Detect which cell encompasses the target text, then output its (x, y) center coordinate. 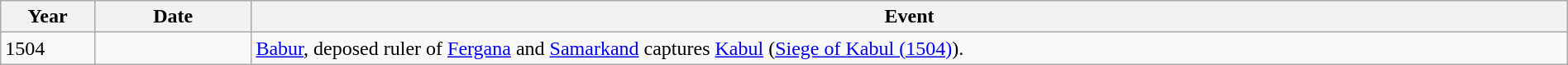
Date (172, 17)
1504 (48, 48)
Babur, deposed ruler of Fergana and Samarkand captures Kabul (Siege of Kabul (1504)). (910, 48)
Event (910, 17)
Year (48, 17)
